For the text-containing cell, return its midpoint in [x, y] coordinate format. 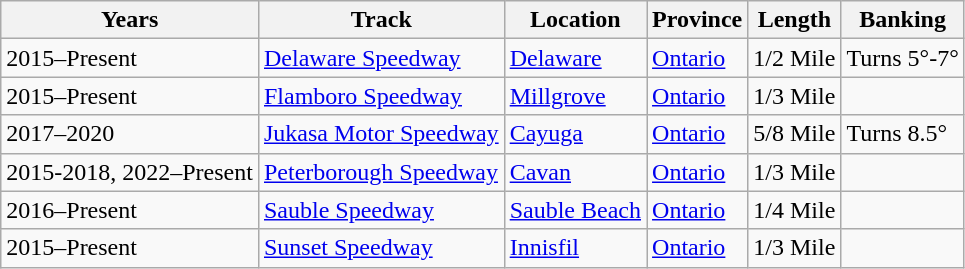
Innisfil [575, 248]
Jukasa Motor Speedway [381, 134]
Sunset Speedway [381, 248]
1/2 Mile [794, 58]
5/8 Mile [794, 134]
Banking [902, 20]
Peterborough Speedway [381, 172]
Millgrove [575, 96]
Location [575, 20]
1/4 Mile [794, 210]
2016–Present [130, 210]
Turns 8.5° [902, 134]
Sauble Speedway [381, 210]
Flamboro Speedway [381, 96]
Turns 5°-7° [902, 58]
Sauble Beach [575, 210]
Track [381, 20]
Years [130, 20]
Delaware [575, 58]
2017–2020 [130, 134]
Length [794, 20]
Cavan [575, 172]
Cayuga [575, 134]
Province [698, 20]
Delaware Speedway [381, 58]
2015-2018, 2022–Present [130, 172]
